Extract the (X, Y) coordinate from the center of the cell holding the provided text.  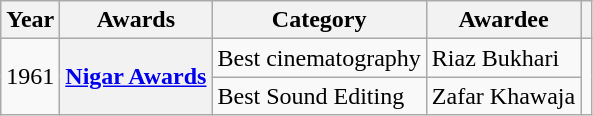
Awardee (503, 20)
Zafar Khawaja (503, 96)
Best Sound Editing (319, 96)
Awards (136, 20)
Best cinematography (319, 58)
Nigar Awards (136, 77)
Year (30, 20)
1961 (30, 77)
Category (319, 20)
Riaz Bukhari (503, 58)
